From the cell containing the given text, extract its center point as [x, y] coordinate. 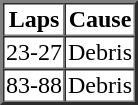
23-27 [34, 52]
83-88 [34, 86]
Laps [34, 20]
Cause [100, 20]
